From the cell containing the given text, extract its center point as (X, Y) coordinate. 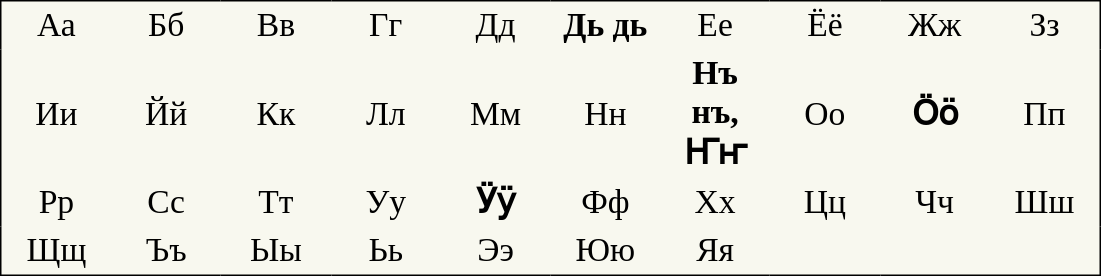
Нъ нъ, Ҥҥ (715, 114)
Ее (715, 26)
Дь дь (605, 26)
Ии (56, 114)
Лл (386, 114)
Сс (166, 202)
Зз (1046, 26)
Щщ (56, 250)
Чч (935, 202)
Гг (386, 26)
Тт (276, 202)
Дд (496, 26)
Жж (935, 26)
Ӧӧ (935, 114)
Кк (276, 114)
Нн (605, 114)
Цц (825, 202)
Шш (1046, 202)
Фф (605, 202)
Вв (276, 26)
Йй (166, 114)
Аа (56, 26)
Яя (715, 250)
Ыы (276, 250)
Уу (386, 202)
Ӱӱ (496, 202)
Оо (825, 114)
Ээ (496, 250)
Юю (605, 250)
Ъъ (166, 250)
Хх (715, 202)
Пп (1046, 114)
Рр (56, 202)
Ёё (825, 26)
Ьь (386, 250)
Бб (166, 26)
Мм (496, 114)
